Capture the cell that displays the provided text and extract its (x, y) central coordinate. 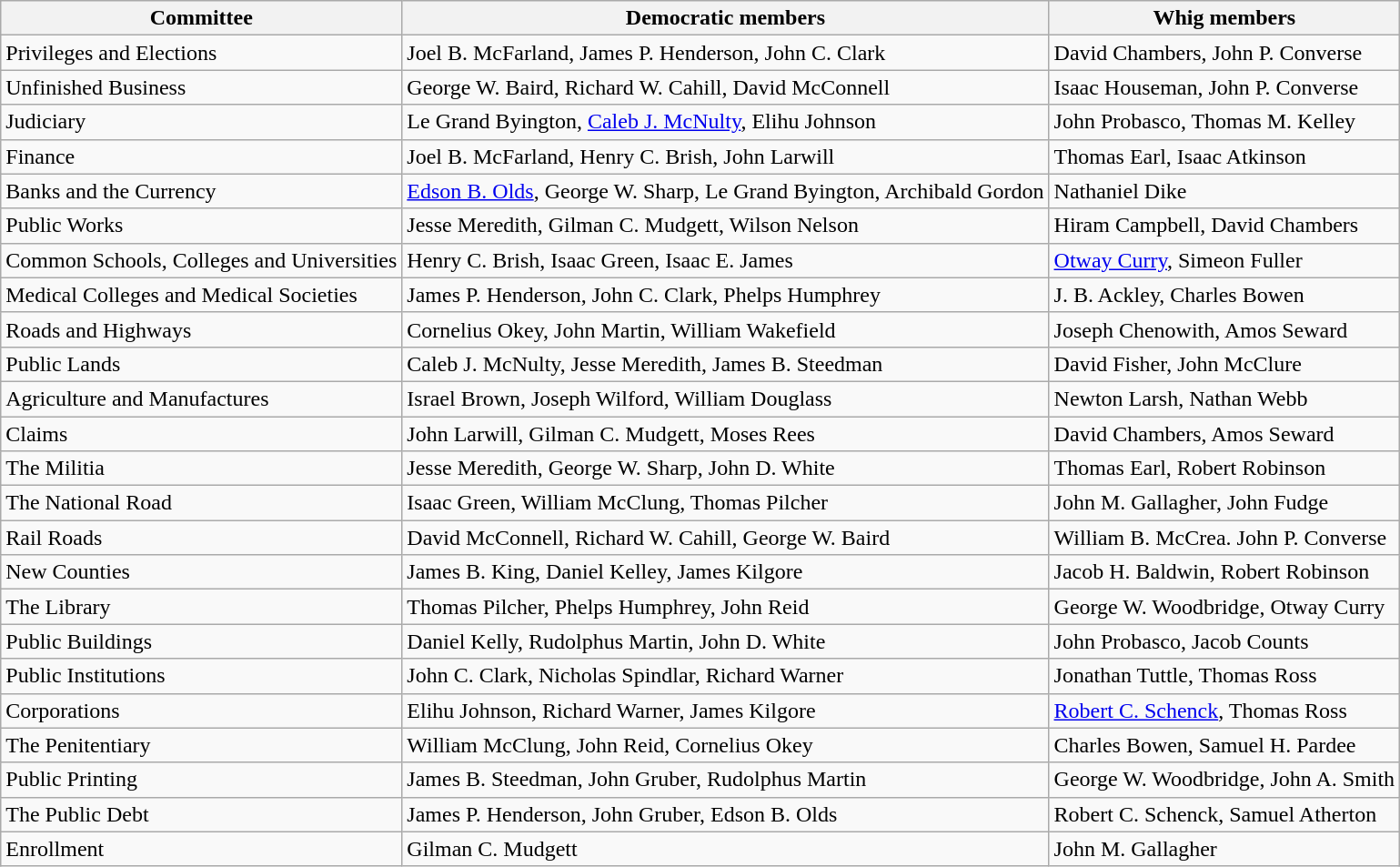
John Probasco, Jacob Counts (1224, 641)
Common Schools, Colleges and Universities (202, 260)
Roads and Highways (202, 329)
The National Road (202, 503)
Elihu Johnson, Richard Warner, James Kilgore (726, 711)
Claims (202, 434)
Joel B. McFarland, Henry C. Brish, John Larwill (726, 156)
Joel B. McFarland, James P. Henderson, John C. Clark (726, 53)
Cornelius Okey, John Martin, William Wakefield (726, 329)
J. B. Ackley, Charles Bowen (1224, 295)
Corporations (202, 711)
Rail Roads (202, 538)
Public Lands (202, 364)
Agriculture and Manufactures (202, 398)
John M. Gallagher (1224, 849)
Isaac Green, William McClung, Thomas Pilcher (726, 503)
David Fisher, John McClure (1224, 364)
George W. Woodbridge, Otway Curry (1224, 607)
James P. Henderson, John C. Clark, Phelps Humphrey (726, 295)
Medical Colleges and Medical Societies (202, 295)
Banks and the Currency (202, 191)
Jonathan Tuttle, Thomas Ross (1224, 676)
Thomas Earl, Robert Robinson (1224, 469)
Jacob H. Baldwin, Robert Robinson (1224, 572)
Henry C. Brish, Isaac Green, Isaac E. James (726, 260)
George W. Woodbridge, John A. Smith (1224, 780)
Public Printing (202, 780)
Gilman C. Mudgett (726, 849)
James B. Steedman, John Gruber, Rudolphus Martin (726, 780)
William B. McCrea. John P. Converse (1224, 538)
John Larwill, Gilman C. Mudgett, Moses Rees (726, 434)
The Library (202, 607)
Privileges and Elections (202, 53)
Judiciary (202, 122)
Thomas Earl, Isaac Atkinson (1224, 156)
Public Buildings (202, 641)
William McClung, John Reid, Cornelius Okey (726, 745)
Thomas Pilcher, Phelps Humphrey, John Reid (726, 607)
Unfinished Business (202, 87)
George W. Baird, Richard W. Cahill, David McConnell (726, 87)
Public Institutions (202, 676)
David Chambers, John P. Converse (1224, 53)
James B. King, Daniel Kelley, James Kilgore (726, 572)
Joseph Chenowith, Amos Seward (1224, 329)
Israel Brown, Joseph Wilford, William Douglass (726, 398)
Hiram Campbell, David Chambers (1224, 226)
Jesse Meredith, George W. Sharp, John D. White (726, 469)
Whig members (1224, 18)
James P. Henderson, John Gruber, Edson B. Olds (726, 814)
Newton Larsh, Nathan Webb (1224, 398)
Public Works (202, 226)
New Counties (202, 572)
Edson B. Olds, George W. Sharp, Le Grand Byington, Archibald Gordon (726, 191)
John M. Gallagher, John Fudge (1224, 503)
The Militia (202, 469)
Caleb J. McNulty, Jesse Meredith, James B. Steedman (726, 364)
Charles Bowen, Samuel H. Pardee (1224, 745)
Finance (202, 156)
Enrollment (202, 849)
Daniel Kelly, Rudolphus Martin, John D. White (726, 641)
Nathaniel Dike (1224, 191)
Jesse Meredith, Gilman C. Mudgett, Wilson Nelson (726, 226)
The Public Debt (202, 814)
Democratic members (726, 18)
The Penitentiary (202, 745)
Le Grand Byington, Caleb J. McNulty, Elihu Johnson (726, 122)
Isaac Houseman, John P. Converse (1224, 87)
Committee (202, 18)
Robert C. Schenck, Samuel Atherton (1224, 814)
John Probasco, Thomas M. Kelley (1224, 122)
John C. Clark, Nicholas Spindlar, Richard Warner (726, 676)
Otway Curry, Simeon Fuller (1224, 260)
David McConnell, Richard W. Cahill, George W. Baird (726, 538)
David Chambers, Amos Seward (1224, 434)
Robert C. Schenck, Thomas Ross (1224, 711)
